Capture the cell that displays the provided text and extract its (x, y) central coordinate. 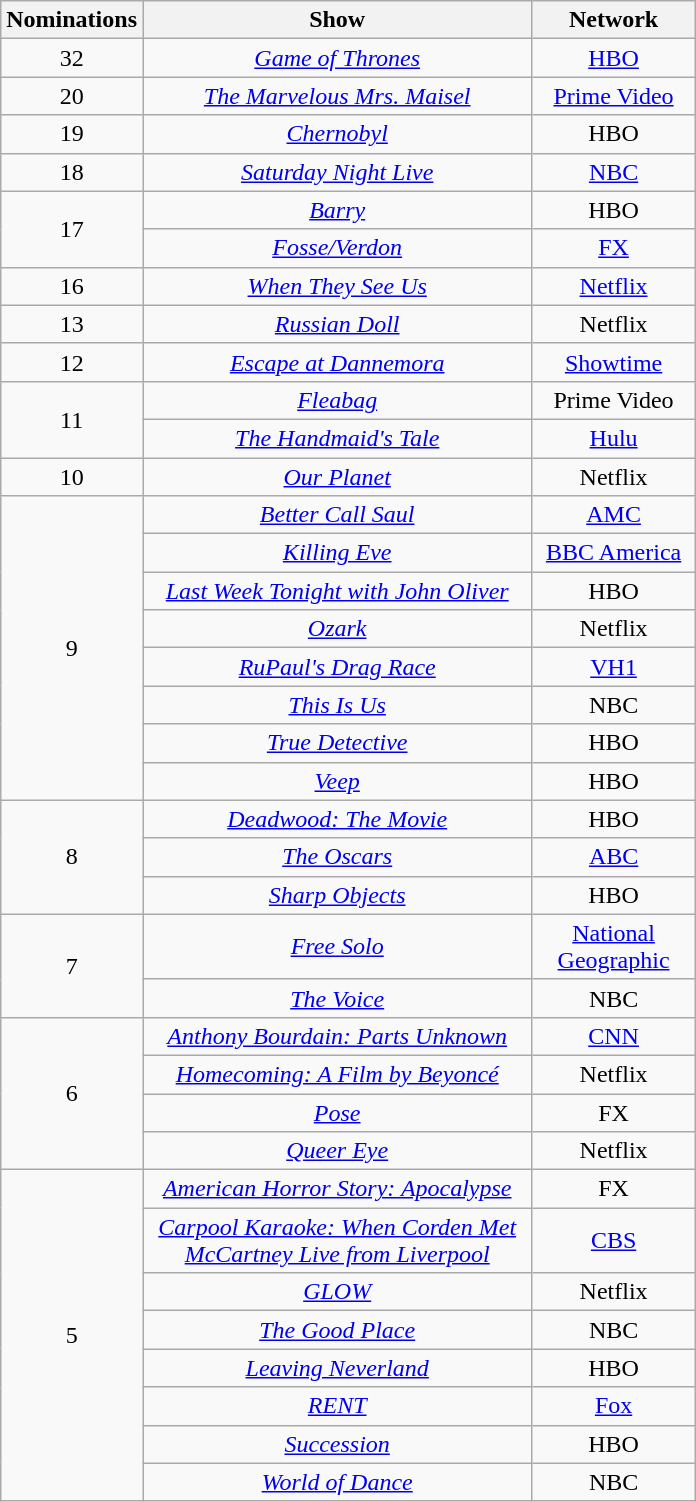
17 (72, 229)
Queer Eye (336, 1151)
GLOW (336, 1292)
Escape at Dannemora (336, 362)
Homecoming: A Film by Beyoncé (336, 1074)
10 (72, 477)
BBC America (614, 553)
The Marvelous Mrs. Maisel (336, 96)
8 (72, 857)
The Good Place (336, 1330)
The Oscars (336, 857)
Veep (336, 781)
The Handmaid's Tale (336, 438)
Hulu (614, 438)
Showtime (614, 362)
Free Solo (336, 946)
CBS (614, 1240)
Last Week Tonight with John Oliver (336, 591)
ABC (614, 857)
6 (72, 1093)
Our Planet (336, 477)
19 (72, 134)
Fox (614, 1406)
Anthony Bourdain: Parts Unknown (336, 1036)
32 (72, 58)
Game of Thrones (336, 58)
True Detective (336, 743)
Show (336, 20)
CNN (614, 1036)
20 (72, 96)
Ozark (336, 629)
13 (72, 324)
Carpool Karaoke: When Corden Met McCartney Live from Liverpool (336, 1240)
Barry (336, 210)
The Voice (336, 998)
VH1 (614, 667)
Russian Doll (336, 324)
RENT (336, 1406)
5 (72, 1336)
Fleabag (336, 400)
Fosse/Verdon (336, 248)
Sharp Objects (336, 895)
Chernobyl (336, 134)
National Geographic (614, 946)
Saturday Night Live (336, 172)
16 (72, 286)
7 (72, 966)
Pose (336, 1113)
Killing Eve (336, 553)
American Horror Story: Apocalypse (336, 1189)
Nominations (72, 20)
11 (72, 419)
Succession (336, 1444)
This Is Us (336, 705)
RuPaul's Drag Race (336, 667)
Network (614, 20)
AMC (614, 515)
9 (72, 648)
World of Dance (336, 1482)
Leaving Neverland (336, 1368)
Better Call Saul (336, 515)
18 (72, 172)
Deadwood: The Movie (336, 819)
12 (72, 362)
When They See Us (336, 286)
